Return [x, y] of the center of cell containing provided text 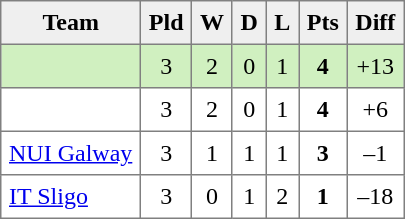
L [282, 23]
Pld [166, 23]
D [249, 23]
NUI Galway [71, 153]
Diff [375, 23]
+6 [375, 110]
W [212, 23]
IT Sligo [71, 197]
Team [71, 23]
–18 [375, 197]
–1 [375, 153]
+13 [375, 66]
Pts [323, 23]
